Provide the [x, y] coordinate of the cell's center where the given text is located.  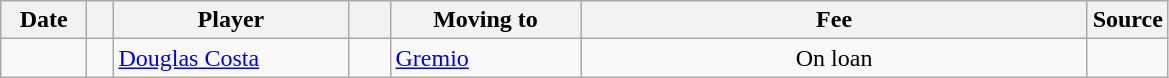
Douglas Costa [231, 58]
Gremio [486, 58]
Moving to [486, 20]
On loan [834, 58]
Source [1128, 20]
Player [231, 20]
Fee [834, 20]
Date [44, 20]
